Return [x, y] of the center of cell containing provided text 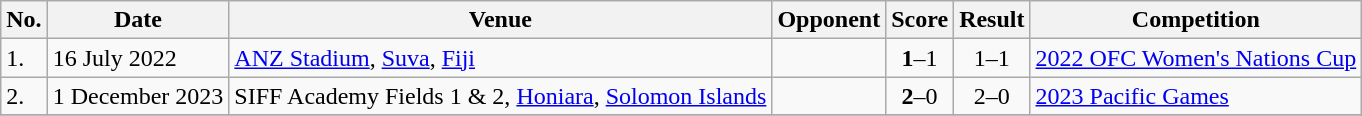
SIFF Academy Fields 1 & 2, Honiara, Solomon Islands [500, 96]
1 December 2023 [138, 96]
Opponent [829, 20]
1. [24, 58]
Result [992, 20]
ANZ Stadium, Suva, Fiji [500, 58]
Venue [500, 20]
16 July 2022 [138, 58]
2. [24, 96]
Score [920, 20]
Competition [1196, 20]
No. [24, 20]
2023 Pacific Games [1196, 96]
Date [138, 20]
2022 OFC Women's Nations Cup [1196, 58]
